From the cell containing the given text, extract its center point as [X, Y] coordinate. 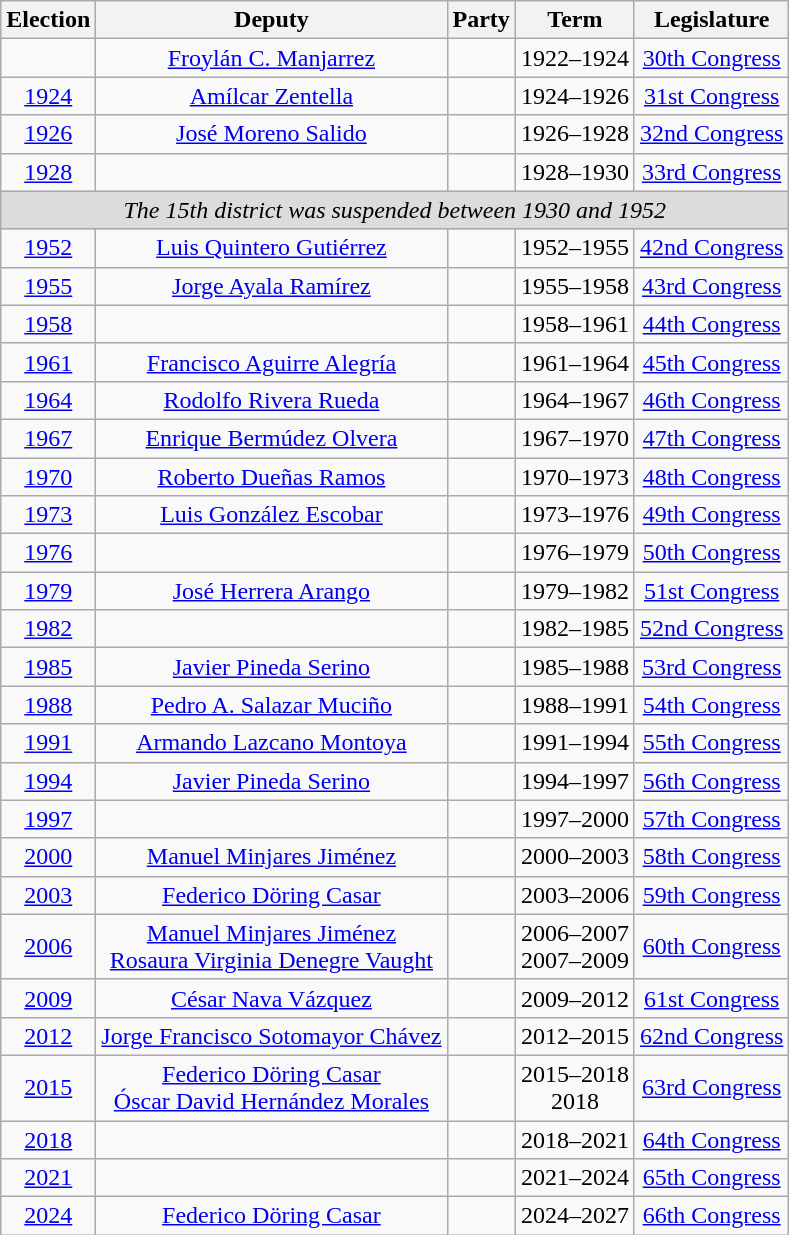
Election [48, 20]
1922–1924 [574, 58]
Legislature [711, 20]
43rd Congress [711, 286]
60th Congress [711, 946]
Federico Döring CasarÓscar David Hernández Morales [272, 1088]
2015–20182018 [574, 1088]
1970–1973 [574, 477]
31st Congress [711, 96]
2024 [48, 1216]
1952 [48, 248]
42nd Congress [711, 248]
1991–1994 [574, 743]
1970 [48, 477]
1967 [48, 438]
61st Congress [711, 998]
53rd Congress [711, 667]
1994 [48, 781]
Luis González Escobar [272, 515]
1997–2000 [574, 819]
Manuel Minjares JiménezRosaura Virginia Denegre Vaught [272, 946]
1955–1958 [574, 286]
José Moreno Salido [272, 134]
1961–1964 [574, 362]
1926 [48, 134]
50th Congress [711, 553]
2018–2021 [574, 1139]
1973–1976 [574, 515]
Froylán C. Manjarrez [272, 58]
46th Congress [711, 400]
Enrique Bermúdez Olvera [272, 438]
Term [574, 20]
63rd Congress [711, 1088]
45th Congress [711, 362]
52nd Congress [711, 629]
1924 [48, 96]
1928–1930 [574, 172]
2015 [48, 1088]
2003–2006 [574, 895]
2024–2027 [574, 1216]
2021–2024 [574, 1178]
1985–1988 [574, 667]
1991 [48, 743]
2009–2012 [574, 998]
Jorge Francisco Sotomayor Chávez [272, 1036]
1964 [48, 400]
58th Congress [711, 857]
47th Congress [711, 438]
32nd Congress [711, 134]
54th Congress [711, 705]
1976 [48, 553]
Rodolfo Rivera Rueda [272, 400]
Luis Quintero Gutiérrez [272, 248]
1964–1967 [574, 400]
1976–1979 [574, 553]
2003 [48, 895]
1979–1982 [574, 591]
Jorge Ayala Ramírez [272, 286]
The 15th district was suspended between 1930 and 1952 [395, 210]
1982–1985 [574, 629]
1924–1926 [574, 96]
62nd Congress [711, 1036]
Pedro A. Salazar Muciño [272, 705]
30th Congress [711, 58]
65th Congress [711, 1178]
2018 [48, 1139]
1958 [48, 324]
2006–20072007–2009 [574, 946]
49th Congress [711, 515]
2012 [48, 1036]
44th Congress [711, 324]
1967–1970 [574, 438]
César Nava Vázquez [272, 998]
Armando Lazcano Montoya [272, 743]
1982 [48, 629]
2012–2015 [574, 1036]
1926–1928 [574, 134]
1988 [48, 705]
1988–1991 [574, 705]
Amílcar Zentella [272, 96]
1979 [48, 591]
2006 [48, 946]
José Herrera Arango [272, 591]
Party [481, 20]
56th Congress [711, 781]
55th Congress [711, 743]
59th Congress [711, 895]
48th Congress [711, 477]
2021 [48, 1178]
64th Congress [711, 1139]
Roberto Dueñas Ramos [272, 477]
1985 [48, 667]
1958–1961 [574, 324]
51st Congress [711, 591]
1961 [48, 362]
2000–2003 [574, 857]
1997 [48, 819]
1994–1997 [574, 781]
2009 [48, 998]
Deputy [272, 20]
57th Congress [711, 819]
Manuel Minjares Jiménez [272, 857]
1928 [48, 172]
Francisco Aguirre Alegría [272, 362]
33rd Congress [711, 172]
1973 [48, 515]
1955 [48, 286]
1952–1955 [574, 248]
66th Congress [711, 1216]
2000 [48, 857]
